Return (x, y) of the center of cell containing provided text 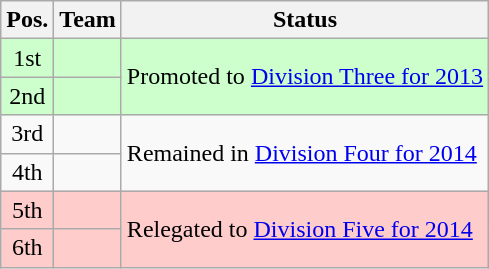
Promoted to Division Three for 2013 (304, 77)
1st (28, 58)
Remained in Division Four for 2014 (304, 153)
Team (88, 20)
6th (28, 248)
4th (28, 172)
Relegated to Division Five for 2014 (304, 229)
3rd (28, 134)
2nd (28, 96)
5th (28, 210)
Pos. (28, 20)
Status (304, 20)
